Provide the [X, Y] coordinate of the cell's center where the given text is located.  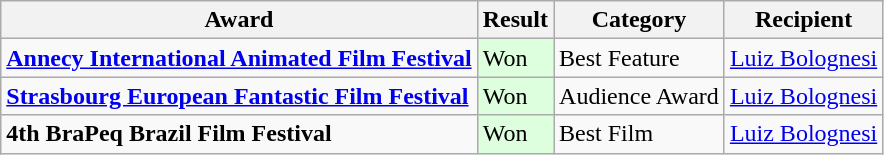
Audience Award [640, 96]
Result [515, 20]
Category [640, 20]
Recipient [803, 20]
Best Feature [640, 58]
4th BraPeq Brazil Film Festival [239, 134]
Strasbourg European Fantastic Film Festival [239, 96]
Award [239, 20]
Best Film [640, 134]
Annecy International Animated Film Festival [239, 58]
